From the cell containing the given text, extract its center point as [X, Y] coordinate. 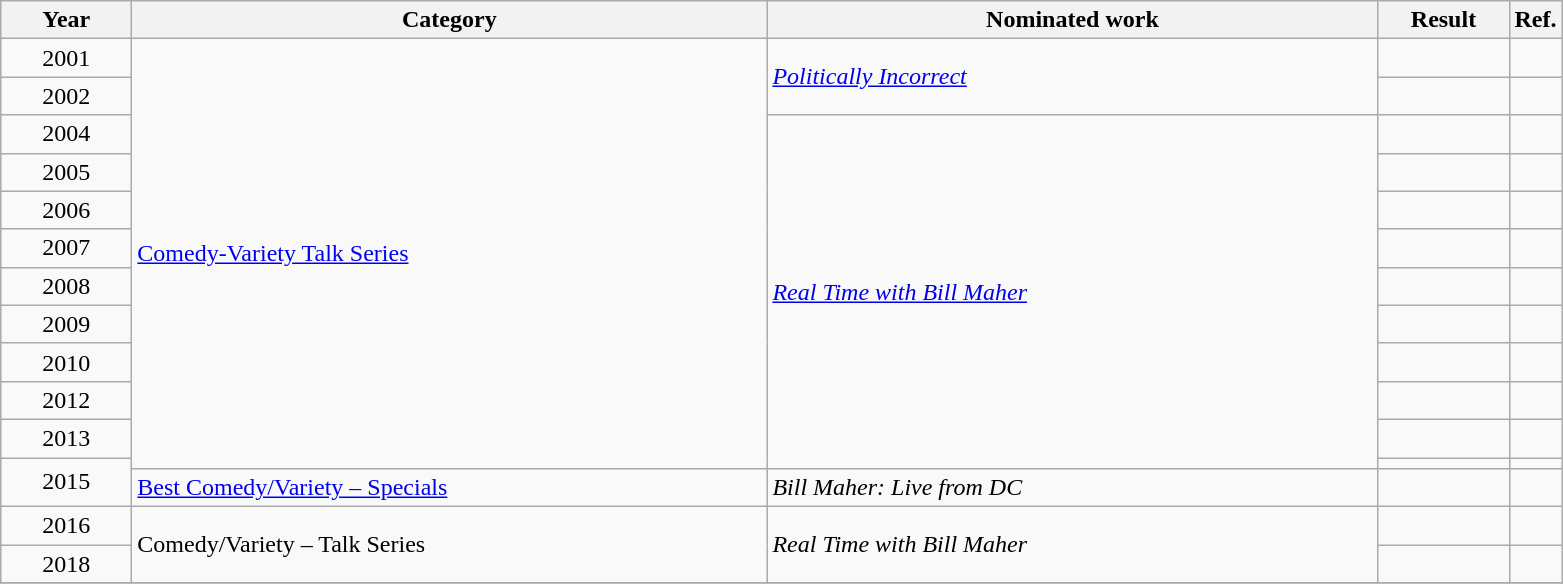
2013 [66, 438]
Comedy-Variety Talk Series [450, 254]
2018 [66, 564]
2007 [66, 248]
2004 [66, 134]
2010 [66, 362]
2012 [66, 400]
Ref. [1536, 20]
Best Comedy/Variety – Specials [450, 488]
Result [1444, 20]
Nominated work [1072, 20]
Bill Maher: Live from DC [1072, 488]
2008 [66, 286]
2015 [66, 482]
2001 [66, 58]
2005 [66, 172]
2016 [66, 526]
Category [450, 20]
2009 [66, 324]
2002 [66, 96]
2006 [66, 210]
Comedy/Variety – Talk Series [450, 545]
Politically Incorrect [1072, 77]
Year [66, 20]
